Return [X, Y] of the center of cell containing provided text 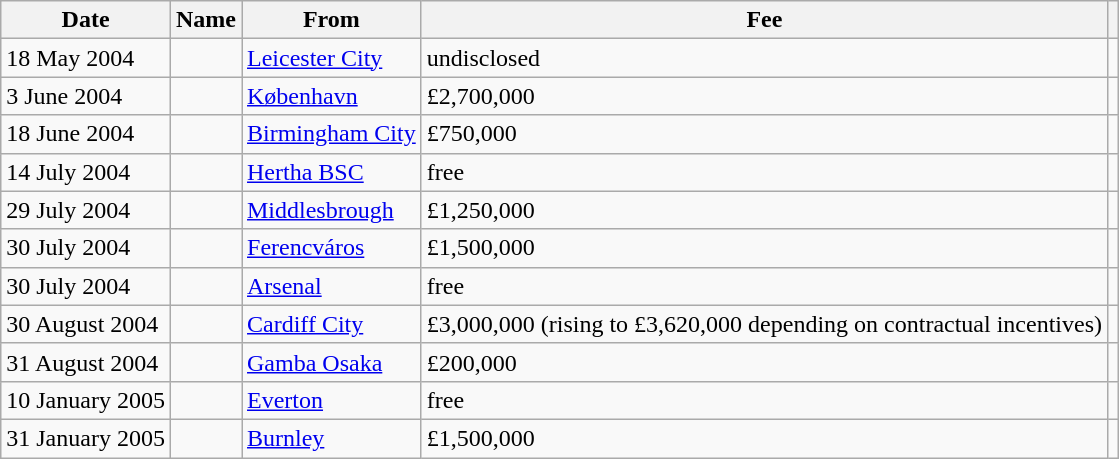
Burnley [332, 438]
Date [86, 20]
København [332, 96]
Arsenal [332, 286]
Gamba Osaka [332, 362]
Fee [764, 20]
14 July 2004 [86, 172]
18 May 2004 [86, 58]
£3,000,000 (rising to £3,620,000 depending on contractual incentives) [764, 324]
31 August 2004 [86, 362]
Leicester City [332, 58]
£1,250,000 [764, 210]
Everton [332, 400]
29 July 2004 [86, 210]
£2,700,000 [764, 96]
31 January 2005 [86, 438]
Ferencváros [332, 248]
18 June 2004 [86, 134]
10 January 2005 [86, 400]
30 August 2004 [86, 324]
Cardiff City [332, 324]
Middlesbrough [332, 210]
£750,000 [764, 134]
3 June 2004 [86, 96]
From [332, 20]
Hertha BSC [332, 172]
Name [206, 20]
undisclosed [764, 58]
£200,000 [764, 362]
Birmingham City [332, 134]
